Locate the cell with the specified text and output its (X, Y) center coordinate. 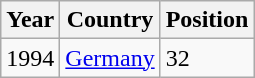
Position (207, 20)
Year (30, 20)
Country (110, 20)
1994 (30, 58)
Germany (110, 58)
32 (207, 58)
